Extract the (x, y) coordinate from the center of the cell holding the provided text.  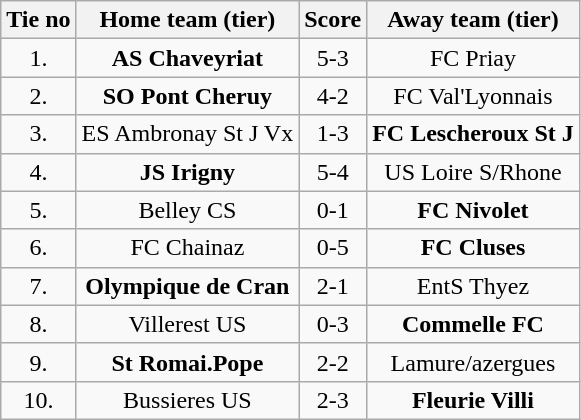
2-2 (333, 362)
1. (38, 58)
6. (38, 248)
2. (38, 96)
5. (38, 210)
SO Pont Cheruy (188, 96)
US Loire S/Rhone (474, 172)
Score (333, 20)
8. (38, 324)
ES Ambronay St J Vx (188, 134)
4. (38, 172)
FC Cluses (474, 248)
Tie no (38, 20)
7. (38, 286)
FC Val'Lyonnais (474, 96)
Villerest US (188, 324)
10. (38, 400)
Lamure/azergues (474, 362)
2-3 (333, 400)
Fleurie Villi (474, 400)
Away team (tier) (474, 20)
1-3 (333, 134)
EntS Thyez (474, 286)
0-5 (333, 248)
3. (38, 134)
Commelle FC (474, 324)
9. (38, 362)
5-3 (333, 58)
St Romai.Pope (188, 362)
4-2 (333, 96)
FC Chainaz (188, 248)
FC Priay (474, 58)
5-4 (333, 172)
0-1 (333, 210)
JS Irigny (188, 172)
Home team (tier) (188, 20)
AS Chaveyriat (188, 58)
FC Lescheroux St J (474, 134)
Bussieres US (188, 400)
Olympique de Cran (188, 286)
FC Nivolet (474, 210)
0-3 (333, 324)
Belley CS (188, 210)
2-1 (333, 286)
